Detect which cell encompasses the target text, then output its (X, Y) center coordinate. 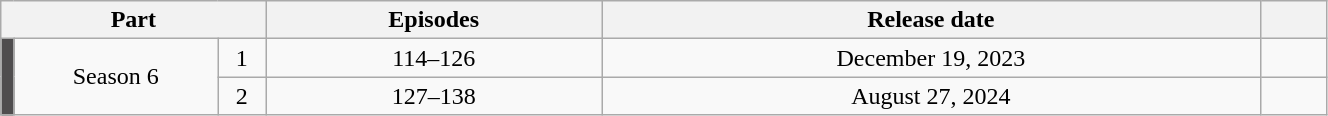
August 27, 2024 (932, 96)
Season 6 (116, 77)
127–138 (434, 96)
December 19, 2023 (932, 58)
1 (242, 58)
114–126 (434, 58)
2 (242, 96)
Episodes (434, 20)
Release date (932, 20)
Part (134, 20)
